Pinpoint the cell where the given text exists, returning its [x, y] midpoint coordinate. 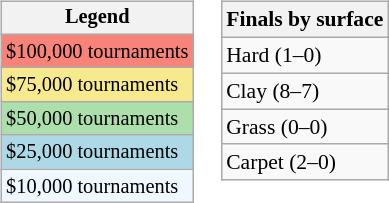
Carpet (2–0) [304, 162]
$25,000 tournaments [97, 152]
$10,000 tournaments [97, 186]
Finals by surface [304, 20]
Hard (1–0) [304, 55]
$75,000 tournaments [97, 85]
Clay (8–7) [304, 91]
Legend [97, 18]
Grass (0–0) [304, 127]
$50,000 tournaments [97, 119]
$100,000 tournaments [97, 51]
